Search for the cell housing the specified text and yield its [X, Y] center coordinate. 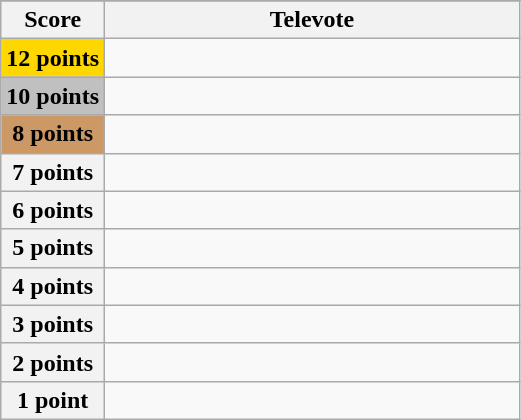
Televote [312, 20]
2 points [53, 362]
1 point [53, 400]
7 points [53, 172]
6 points [53, 210]
4 points [53, 286]
10 points [53, 96]
12 points [53, 58]
3 points [53, 324]
5 points [53, 248]
8 points [53, 134]
Score [53, 20]
